Extract the [x, y] coordinate from the center of the cell holding the provided text.  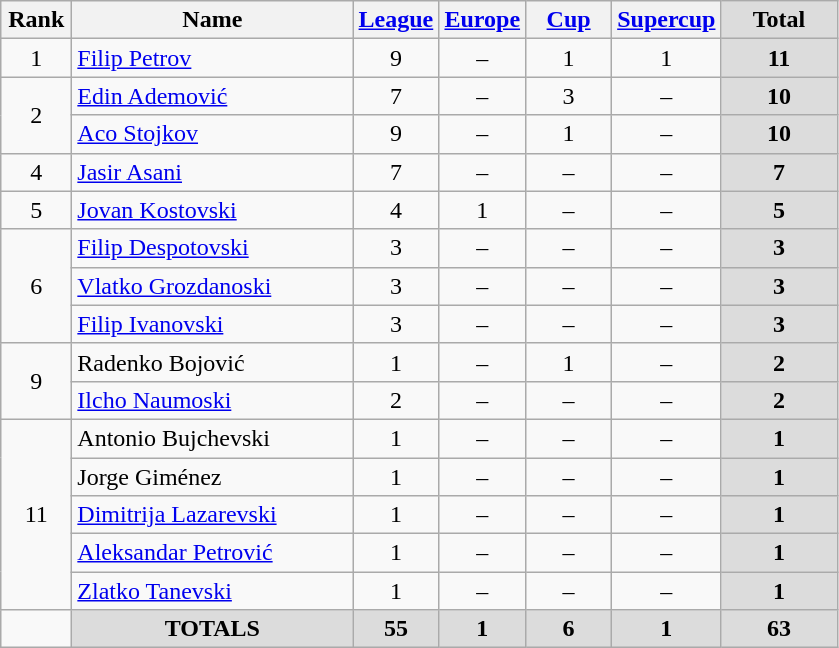
Radenko Bojović [212, 362]
League [396, 20]
Zlatko Tanevski [212, 591]
Filip Despotovski [212, 248]
Supercup [666, 20]
55 [396, 629]
Filip Petrov [212, 58]
Name [212, 20]
TOTALS [212, 629]
Edin Ademović [212, 96]
Aleksandar Petrović [212, 553]
63 [779, 629]
Jovan Kostovski [212, 210]
Cup [569, 20]
Vlatko Grozdanoski [212, 286]
Jasir Asani [212, 172]
Jorge Giménez [212, 477]
Aco Stojkov [212, 134]
Rank [36, 20]
Ilcho Naumoski [212, 400]
Antonio Bujchevski [212, 438]
Total [779, 20]
Europe [482, 20]
Filip Ivanovski [212, 324]
Dimitrija Lazarevski [212, 515]
